Capture the cell that displays the provided text and extract its (X, Y) central coordinate. 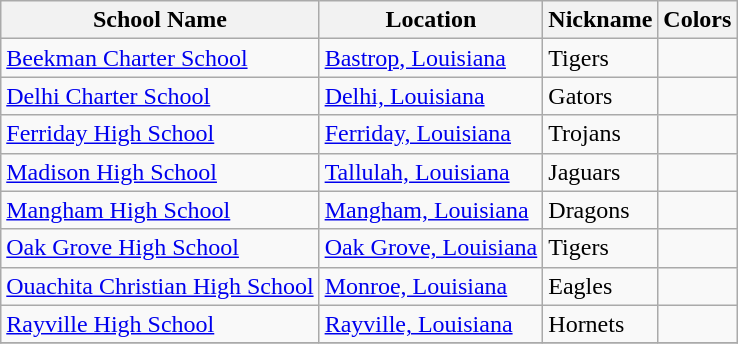
Oak Grove, Louisiana (431, 248)
Nickname (600, 20)
Oak Grove High School (160, 248)
Ferriday, Louisiana (431, 134)
Hornets (600, 324)
Madison High School (160, 172)
Location (431, 20)
Rayville, Louisiana (431, 324)
Tallulah, Louisiana (431, 172)
Gators (600, 96)
Ouachita Christian High School (160, 286)
Rayville High School (160, 324)
Monroe, Louisiana (431, 286)
Trojans (600, 134)
Beekman Charter School (160, 58)
Eagles (600, 286)
Ferriday High School (160, 134)
School Name (160, 20)
Jaguars (600, 172)
Mangham, Louisiana (431, 210)
Mangham High School (160, 210)
Delhi Charter School (160, 96)
Bastrop, Louisiana (431, 58)
Delhi, Louisiana (431, 96)
Colors (698, 20)
Dragons (600, 210)
